Locate the cell with the specified text and output its (X, Y) center coordinate. 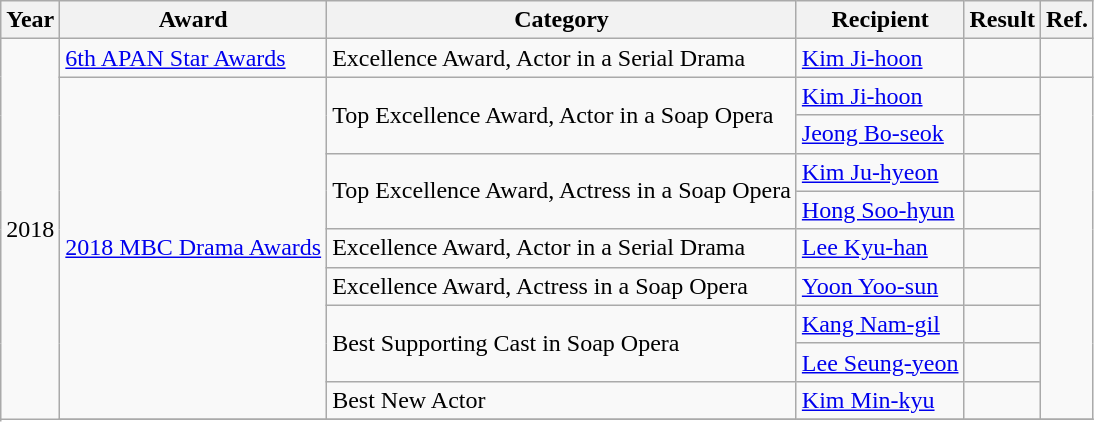
Kang Nam-gil (880, 324)
6th APAN Star Awards (194, 58)
2018 (30, 230)
Lee Kyu-han (880, 248)
Yoon Yoo-sun (880, 286)
Award (194, 20)
Top Excellence Award, Actress in a Soap Opera (562, 191)
2018 MBC Drama Awards (194, 248)
Category (562, 20)
Kim Min-kyu (880, 400)
Lee Seung-yeon (880, 362)
Ref. (1066, 20)
Kim Ju-hyeon (880, 172)
Best New Actor (562, 400)
Year (30, 20)
Best Supporting Cast in Soap Opera (562, 343)
Hong Soo-hyun (880, 210)
Result (1002, 20)
Jeong Bo-seok (880, 134)
Recipient (880, 20)
Excellence Award, Actress in a Soap Opera (562, 286)
Top Excellence Award, Actor in a Soap Opera (562, 115)
